Identify which cell holds the provided text, then report its (X, Y) central coordinate. 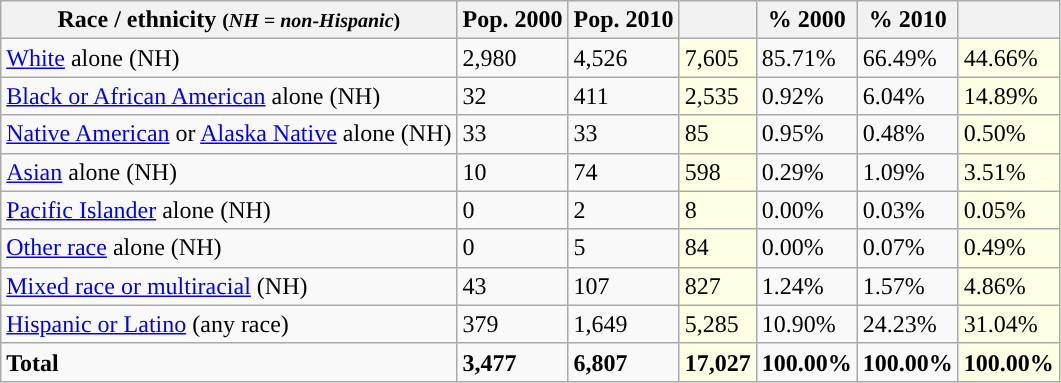
3,477 (512, 362)
44.66% (1008, 58)
85.71% (806, 58)
Pop. 2010 (624, 20)
Other race alone (NH) (229, 248)
10.90% (806, 324)
6,807 (624, 362)
Mixed race or multiracial (NH) (229, 286)
3.51% (1008, 172)
Black or African American alone (NH) (229, 96)
2 (624, 210)
85 (718, 134)
0.29% (806, 172)
598 (718, 172)
% 2000 (806, 20)
0.95% (806, 134)
Asian alone (NH) (229, 172)
2,535 (718, 96)
8 (718, 210)
4,526 (624, 58)
107 (624, 286)
31.04% (1008, 324)
411 (624, 96)
32 (512, 96)
5,285 (718, 324)
74 (624, 172)
0.48% (908, 134)
66.49% (908, 58)
2,980 (512, 58)
Hispanic or Latino (any race) (229, 324)
Total (229, 362)
84 (718, 248)
6.04% (908, 96)
0.07% (908, 248)
White alone (NH) (229, 58)
1,649 (624, 324)
7,605 (718, 58)
24.23% (908, 324)
Race / ethnicity (NH = non-Hispanic) (229, 20)
4.86% (1008, 286)
14.89% (1008, 96)
0.03% (908, 210)
0.50% (1008, 134)
Pacific Islander alone (NH) (229, 210)
43 (512, 286)
1.57% (908, 286)
1.09% (908, 172)
17,027 (718, 362)
0.92% (806, 96)
827 (718, 286)
% 2010 (908, 20)
Native American or Alaska Native alone (NH) (229, 134)
379 (512, 324)
Pop. 2000 (512, 20)
0.05% (1008, 210)
10 (512, 172)
5 (624, 248)
0.49% (1008, 248)
1.24% (806, 286)
